Return [x, y] of the center of cell containing provided text 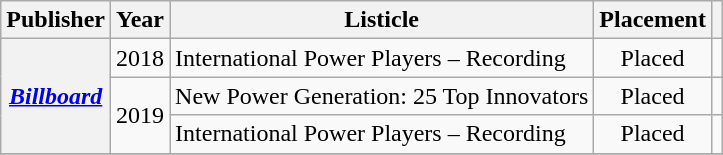
New Power Generation: 25 Top Innovators [382, 96]
Listicle [382, 20]
Publisher [56, 20]
Placement [653, 20]
2018 [140, 58]
Billboard [56, 96]
2019 [140, 115]
Year [140, 20]
